Return the [X, Y] coordinate for the center point of the cell that contains the specified text.  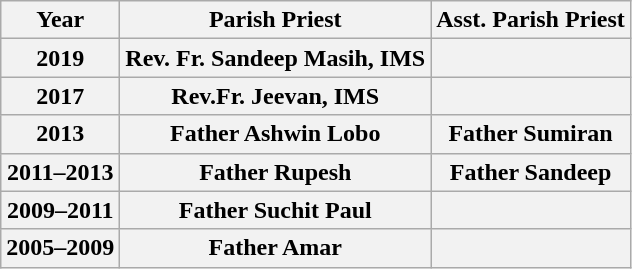
Rev. Fr. Sandeep Masih, IMS [276, 58]
Rev.Fr. Jeevan, IMS [276, 96]
Father Sandeep [531, 172]
2009–2011 [60, 210]
2019 [60, 58]
2013 [60, 134]
Father Suchit Paul [276, 210]
2005–2009 [60, 248]
2017 [60, 96]
Year [60, 20]
2011–2013 [60, 172]
Father Ashwin Lobo [276, 134]
Father Sumiran [531, 134]
Father Rupesh [276, 172]
Father Amar [276, 248]
Parish Priest [276, 20]
Asst. Parish Priest [531, 20]
